Determine the [X, Y] coordinate at the center of the cell enclosing the given text.  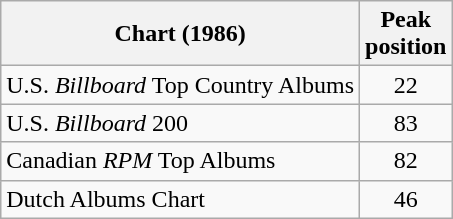
U.S. Billboard Top Country Albums [180, 85]
U.S. Billboard 200 [180, 123]
Chart (1986) [180, 34]
82 [406, 161]
22 [406, 85]
Canadian RPM Top Albums [180, 161]
Dutch Albums Chart [180, 199]
83 [406, 123]
46 [406, 199]
Peakposition [406, 34]
